Extract the [x, y] coordinate from the center of the cell holding the provided text.  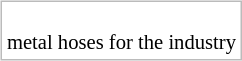
metal hoses for the industry [121, 32]
